Extract the (X, Y) coordinate from the center of the cell holding the provided text.  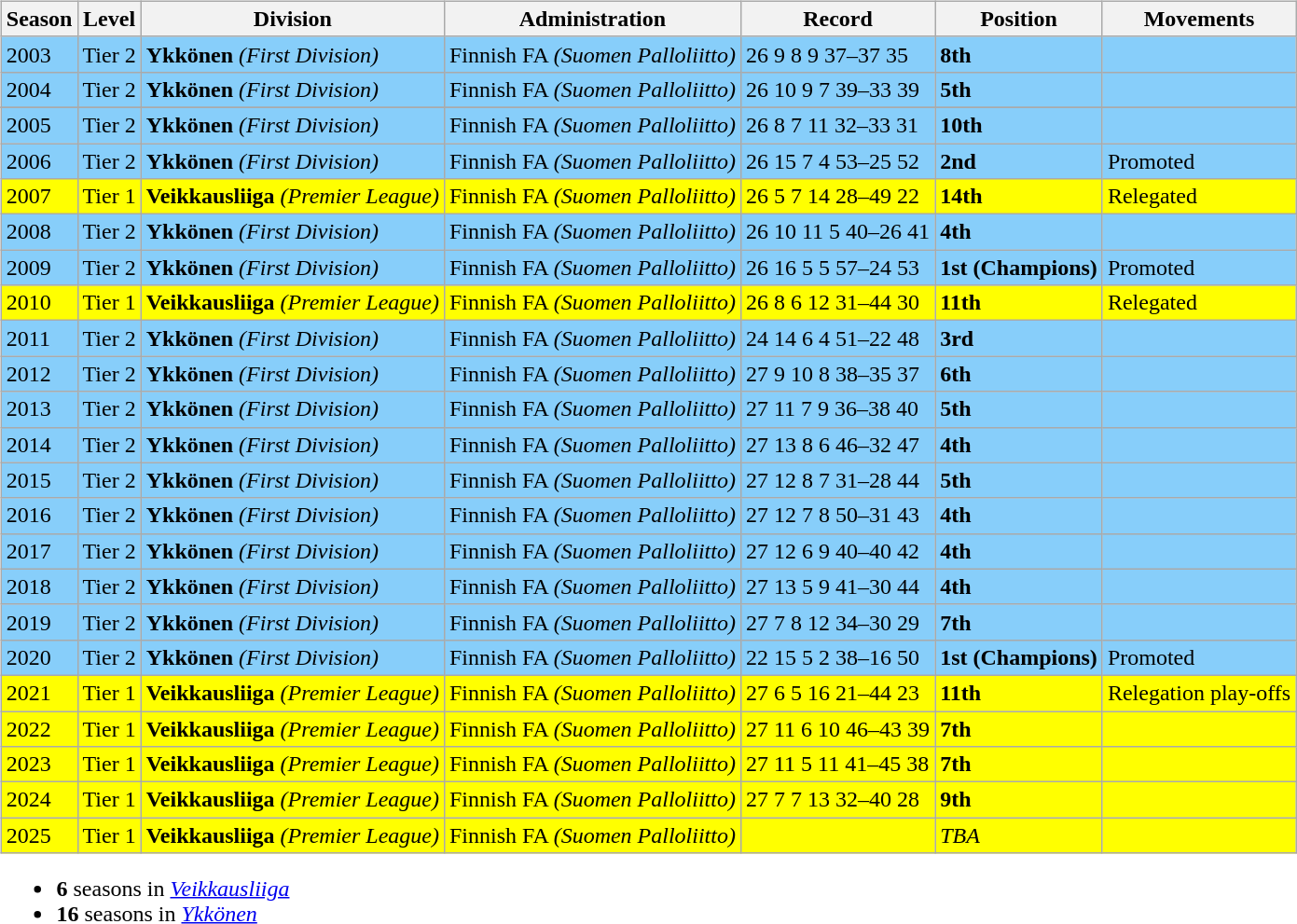
2008 (39, 232)
27 12 8 7 31–28 44 (837, 480)
2011 (39, 338)
TBA (1019, 835)
2012 (39, 374)
2009 (39, 268)
27 13 5 9 41–30 44 (837, 586)
Relegation play-offs (1199, 693)
Administration (592, 19)
2019 (39, 622)
2024 (39, 800)
2020 (39, 657)
2nd (1019, 161)
Level (109, 19)
2014 (39, 445)
26 10 11 5 40–26 41 (837, 232)
2005 (39, 125)
2010 (39, 303)
8th (1019, 54)
2021 (39, 693)
27 11 5 11 41–45 38 (837, 765)
14th (1019, 197)
26 5 7 14 28–49 22 (837, 197)
24 14 6 4 51–22 48 (837, 338)
2013 (39, 409)
27 11 7 9 36–38 40 (837, 409)
2017 (39, 551)
2023 (39, 765)
2003 (39, 54)
2004 (39, 90)
26 8 6 12 31–44 30 (837, 303)
26 15 7 4 53–25 52 (837, 161)
27 13 8 6 46–32 47 (837, 445)
26 8 7 11 32–33 31 (837, 125)
27 12 6 9 40–40 42 (837, 551)
27 7 7 13 32–40 28 (837, 800)
22 15 5 2 38–16 50 (837, 657)
26 10 9 7 39–33 39 (837, 90)
27 7 8 12 34–30 29 (837, 622)
27 12 7 8 50–31 43 (837, 516)
26 9 8 9 37–37 35 (837, 54)
2025 (39, 835)
Season (39, 19)
9th (1019, 800)
2015 (39, 480)
Record (837, 19)
27 9 10 8 38–35 37 (837, 374)
3rd (1019, 338)
27 6 5 16 21–44 23 (837, 693)
2007 (39, 197)
2016 (39, 516)
Movements (1199, 19)
2022 (39, 728)
Position (1019, 19)
6th (1019, 374)
10th (1019, 125)
2018 (39, 586)
26 16 5 5 57–24 53 (837, 268)
2006 (39, 161)
27 11 6 10 46–43 39 (837, 728)
Division (293, 19)
